Determine the (x, y) coordinate at the center of the cell enclosing the given text.  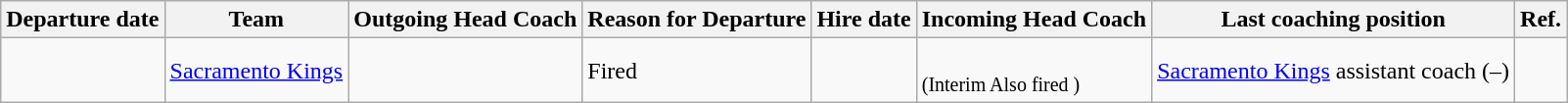
Reason for Departure (697, 20)
Departure date (82, 20)
Team (256, 20)
Fired (697, 71)
Last coaching position (1333, 20)
(Interim Also fired ) (1034, 71)
Ref. (1541, 20)
Hire date (863, 20)
Outgoing Head Coach (466, 20)
Sacramento Kings assistant coach (–) (1333, 71)
Incoming Head Coach (1034, 20)
Sacramento Kings (256, 71)
